Determine the [x, y] coordinate at the center of the cell enclosing the given text.  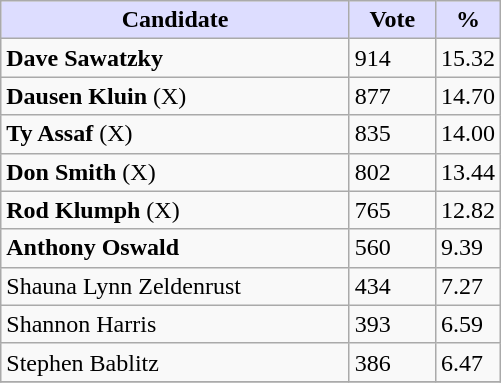
560 [392, 248]
802 [392, 172]
15.32 [468, 58]
Dave Sawatzky [176, 58]
6.47 [468, 362]
% [468, 20]
Candidate [176, 20]
13.44 [468, 172]
Shauna Lynn Zeldenrust [176, 286]
9.39 [468, 248]
Vote [392, 20]
Rod Klumph (X) [176, 210]
Shannon Harris [176, 324]
14.00 [468, 134]
Don Smith (X) [176, 172]
Ty Assaf (X) [176, 134]
877 [392, 96]
Dausen Kluin (X) [176, 96]
434 [392, 286]
14.70 [468, 96]
765 [392, 210]
914 [392, 58]
6.59 [468, 324]
7.27 [468, 286]
835 [392, 134]
Stephen Bablitz [176, 362]
12.82 [468, 210]
393 [392, 324]
Anthony Oswald [176, 248]
386 [392, 362]
